Provide the (x, y) coordinate of the cell's center where the given text is located.  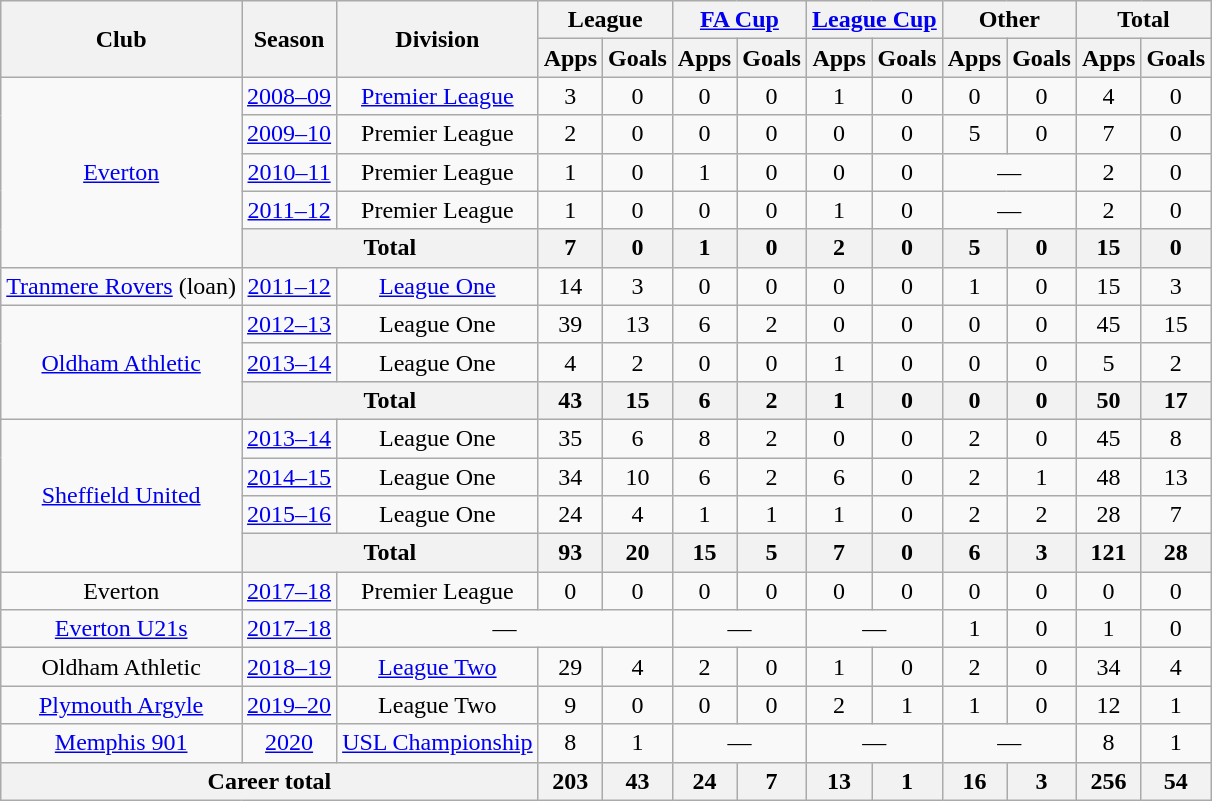
Tranmere Rovers (loan) (122, 286)
2012–13 (290, 324)
203 (570, 781)
USL Championship (438, 743)
2009–10 (290, 134)
39 (570, 324)
Season (290, 39)
20 (638, 553)
2019–20 (290, 705)
9 (570, 705)
Club (122, 39)
Career total (270, 781)
54 (1176, 781)
17 (1176, 400)
2020 (290, 743)
FA Cup (739, 20)
29 (570, 667)
2010–11 (290, 172)
League (605, 20)
2014–15 (290, 477)
12 (1108, 705)
Plymouth Argyle (122, 705)
10 (638, 477)
121 (1108, 553)
Division (438, 39)
Everton U21s (122, 629)
Memphis 901 (122, 743)
35 (570, 438)
2015–16 (290, 515)
14 (570, 286)
Other (1009, 20)
League Cup (874, 20)
256 (1108, 781)
50 (1108, 400)
2008–09 (290, 96)
16 (974, 781)
2018–19 (290, 667)
93 (570, 553)
Sheffield United (122, 495)
48 (1108, 477)
